Pinpoint the cell where the given text exists, returning its [X, Y] midpoint coordinate. 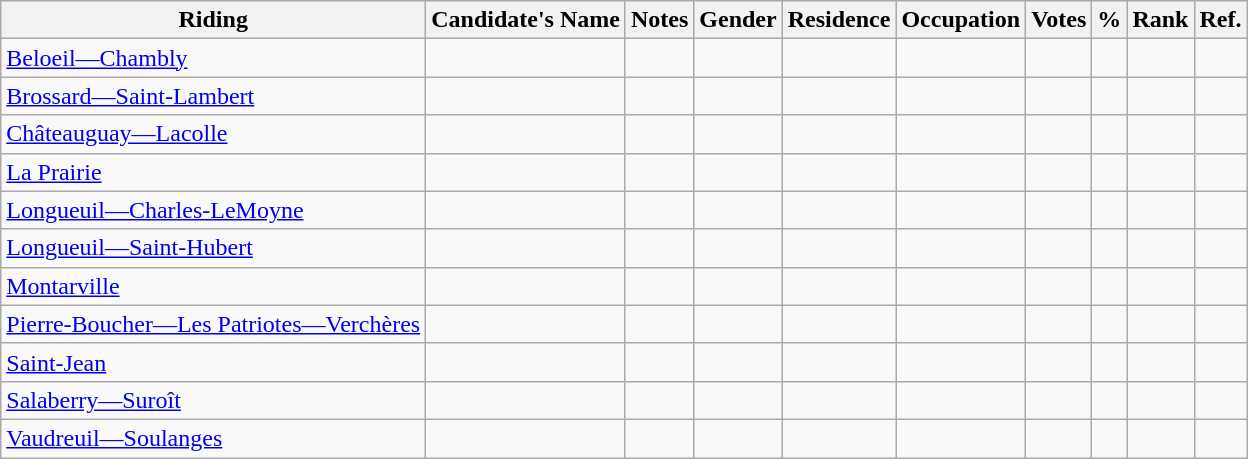
La Prairie [214, 172]
Occupation [961, 20]
Brossard—Saint-Lambert [214, 96]
Longueuil—Charles-LeMoyne [214, 210]
Candidate's Name [526, 20]
Salaberry—Suroît [214, 400]
Saint-Jean [214, 362]
Montarville [214, 286]
Riding [214, 20]
Notes [659, 20]
Beloeil—Chambly [214, 58]
Longueuil—Saint-Hubert [214, 248]
Pierre-Boucher—Les Patriotes—Verchères [214, 324]
Residence [839, 20]
% [1110, 20]
Rank [1160, 20]
Gender [738, 20]
Vaudreuil—Soulanges [214, 438]
Votes [1059, 20]
Ref. [1220, 20]
Châteauguay—Lacolle [214, 134]
